Locate the cell with the specified text and output its (X, Y) center coordinate. 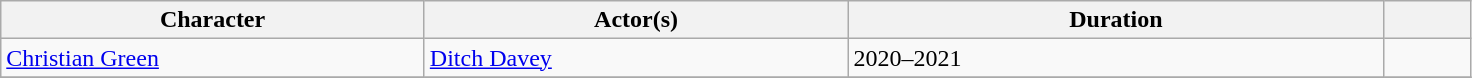
Duration (1116, 20)
Ditch Davey (636, 58)
Actor(s) (636, 20)
Character (213, 20)
Christian Green (213, 58)
2020–2021 (1116, 58)
